Detect which cell encompasses the target text, then output its [x, y] center coordinate. 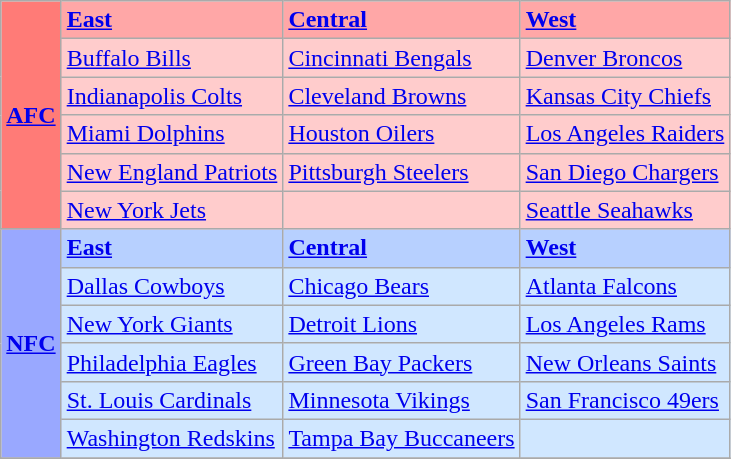
Miami Dolphins [172, 134]
Seattle Seahawks [625, 210]
Tampa Bay Buccaneers [402, 438]
New York Jets [172, 210]
Cincinnati Bengals [402, 58]
AFC [31, 115]
Cleveland Browns [402, 96]
Washington Redskins [172, 438]
Indianapolis Colts [172, 96]
St. Louis Cardinals [172, 400]
Pittsburgh Steelers [402, 172]
New England Patriots [172, 172]
Buffalo Bills [172, 58]
New York Giants [172, 324]
Kansas City Chiefs [625, 96]
Green Bay Packers [402, 362]
Philadelphia Eagles [172, 362]
Denver Broncos [625, 58]
Minnesota Vikings [402, 400]
Detroit Lions [402, 324]
Los Angeles Rams [625, 324]
San Diego Chargers [625, 172]
Chicago Bears [402, 286]
NFC [31, 343]
Houston Oilers [402, 134]
New Orleans Saints [625, 362]
Los Angeles Raiders [625, 134]
Atlanta Falcons [625, 286]
San Francisco 49ers [625, 400]
Dallas Cowboys [172, 286]
